From the cell containing the given text, extract its center point as [X, Y] coordinate. 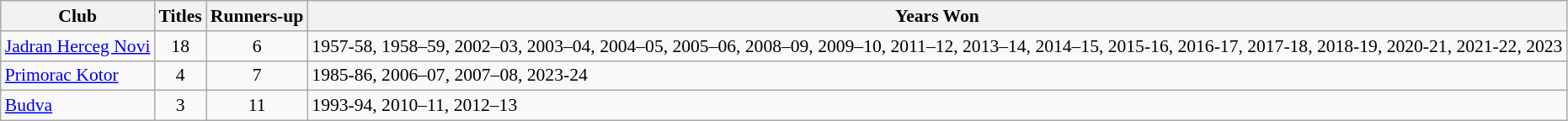
Runners-up [257, 16]
1985-86, 2006–07, 2007–08, 2023-24 [936, 76]
Budva [77, 106]
Years Won [936, 16]
4 [180, 76]
6 [257, 46]
7 [257, 76]
Jadran Herceg Novi [77, 46]
Primorac Kotor [77, 76]
Club [77, 16]
11 [257, 106]
Titles [180, 16]
18 [180, 46]
1993-94, 2010–11, 2012–13 [936, 106]
3 [180, 106]
